Return the (X, Y) coordinate for the center point of the cell that contains the specified text.  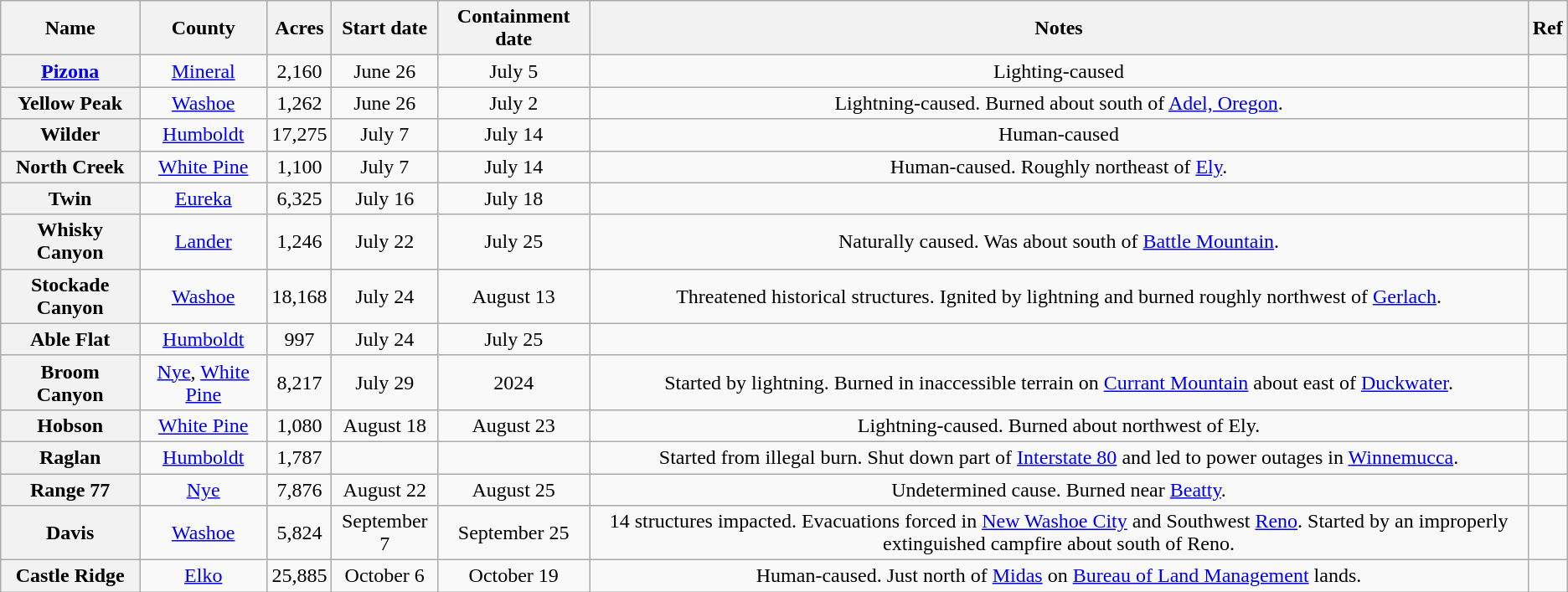
August 22 (385, 490)
Able Flat (70, 339)
Start date (385, 28)
Broom Canyon (70, 382)
July 18 (513, 198)
2024 (513, 382)
July 2 (513, 103)
September 7 (385, 533)
Acres (300, 28)
October 19 (513, 576)
Range 77 (70, 490)
14 structures impacted. Evacuations forced in New Washoe City and Southwest Reno. Started by an improperly extinguished campfire about south of Reno. (1059, 533)
August 25 (513, 490)
Threatened historical structures. Ignited by lightning and burned roughly northwest of Gerlach. (1059, 296)
July 5 (513, 71)
8,217 (300, 382)
Human-caused (1059, 135)
Eureka (204, 198)
2,160 (300, 71)
August 18 (385, 425)
1,246 (300, 241)
Human-caused. Roughly northeast of Ely. (1059, 167)
Lighting-caused (1059, 71)
September 25 (513, 533)
Human-caused. Just north of Midas on Bureau of Land Management lands. (1059, 576)
July 22 (385, 241)
7,876 (300, 490)
Yellow Peak (70, 103)
Name (70, 28)
Mineral (204, 71)
Lander (204, 241)
Started from illegal burn. Shut down part of Interstate 80 and led to power outages in Winnemucca. (1059, 457)
Nye (204, 490)
1,262 (300, 103)
Whisky Canyon (70, 241)
Containment date (513, 28)
17,275 (300, 135)
Nye, White Pine (204, 382)
July 29 (385, 382)
Castle Ridge (70, 576)
Started by lightning. Burned in inaccessible terrain on Currant Mountain about east of Duckwater. (1059, 382)
1,787 (300, 457)
5,824 (300, 533)
Undetermined cause. Burned near Beatty. (1059, 490)
North Creek (70, 167)
County (204, 28)
Stockade Canyon (70, 296)
18,168 (300, 296)
6,325 (300, 198)
1,080 (300, 425)
August 13 (513, 296)
Pizona (70, 71)
Elko (204, 576)
Naturally caused. Was about south of Battle Mountain. (1059, 241)
July 16 (385, 198)
October 6 (385, 576)
August 23 (513, 425)
Wilder (70, 135)
25,885 (300, 576)
Notes (1059, 28)
Davis (70, 533)
Lightning-caused. Burned about northwest of Ely. (1059, 425)
Twin (70, 198)
997 (300, 339)
Raglan (70, 457)
1,100 (300, 167)
Ref (1548, 28)
Lightning-caused. Burned about south of Adel, Oregon. (1059, 103)
Hobson (70, 425)
